Output the (x, y) coordinate of the center of the cell containing the given text.  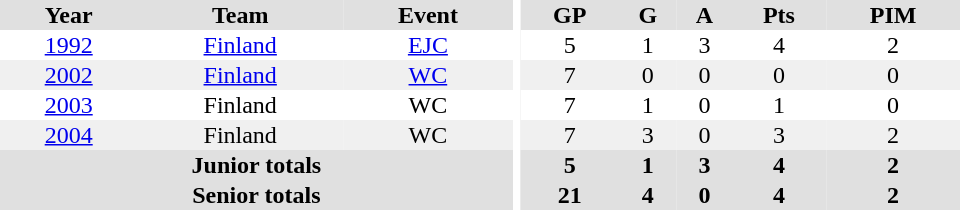
Pts (779, 15)
Team (240, 15)
1992 (68, 45)
Event (428, 15)
EJC (428, 45)
Senior totals (256, 195)
PIM (893, 15)
2003 (68, 105)
Year (68, 15)
G (648, 15)
2002 (68, 75)
GP (570, 15)
2004 (68, 135)
Junior totals (256, 165)
A (704, 15)
21 (570, 195)
